From the cell containing the given text, extract its center point as (X, Y) coordinate. 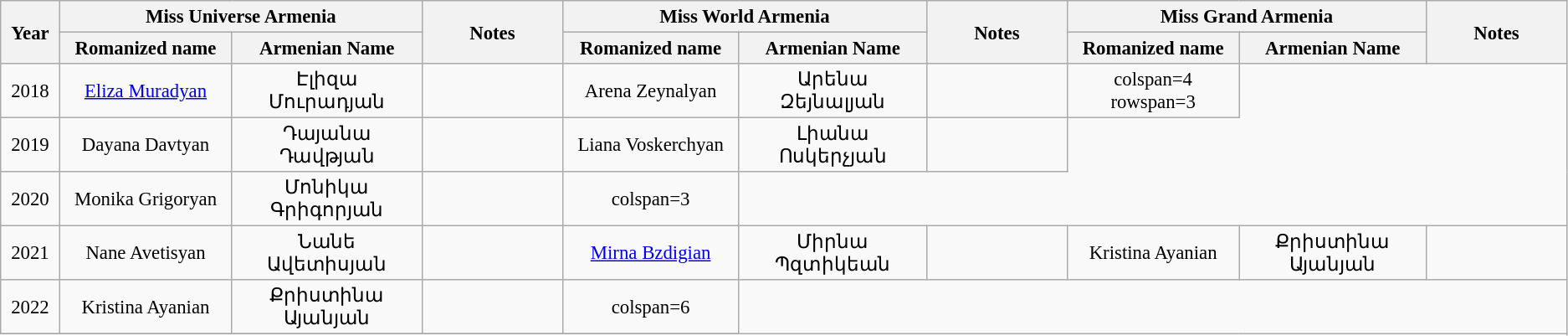
Լիանա Ոսկերչյան (833, 146)
Monika Grigoryan (146, 199)
colspan=6 (651, 307)
Miss Universe Armenia (241, 17)
Eliza Muradyan (146, 90)
Miss World Armenia (745, 17)
Նանե Ավետիսյան (327, 253)
2020 (30, 199)
Արենա Զեյնալյան (833, 90)
Nane Avetisyan (146, 253)
2019 (30, 146)
Mirna Bzdigian (651, 253)
2022 (30, 307)
Liana Voskerchyan (651, 146)
colspan=4 rowspan=3 (1153, 90)
Մոնիկա Գրիգորյան (327, 199)
Dayana Davtyan (146, 146)
Arena Zeynalyan (651, 90)
2021 (30, 253)
Դայանա Դավթյան (327, 146)
Year (30, 32)
2018 (30, 90)
Miss Grand Armenia (1247, 17)
colspan=3 (651, 199)
Էլիզա Մուրադյան (327, 90)
Միրնա Պզտիկեան (833, 253)
